Return the [X, Y] coordinate for the center point of the cell that contains the specified text.  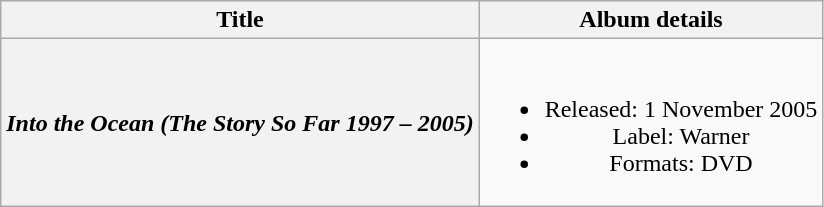
Released: 1 November 2005 Label: WarnerFormats: DVD [651, 122]
Album details [651, 20]
Into the Ocean (The Story So Far 1997 – 2005) [240, 122]
Title [240, 20]
